Extract the [x, y] coordinate from the center of the cell holding the provided text.  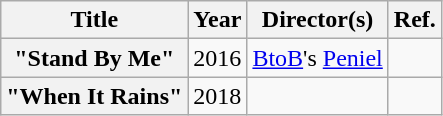
BtoB's Peniel [318, 58]
Year [218, 20]
2018 [218, 96]
Title [94, 20]
"Stand By Me" [94, 58]
Director(s) [318, 20]
2016 [218, 58]
Ref. [414, 20]
"When It Rains" [94, 96]
